Provide the [X, Y] coordinate of the cell's center where the given text is located.  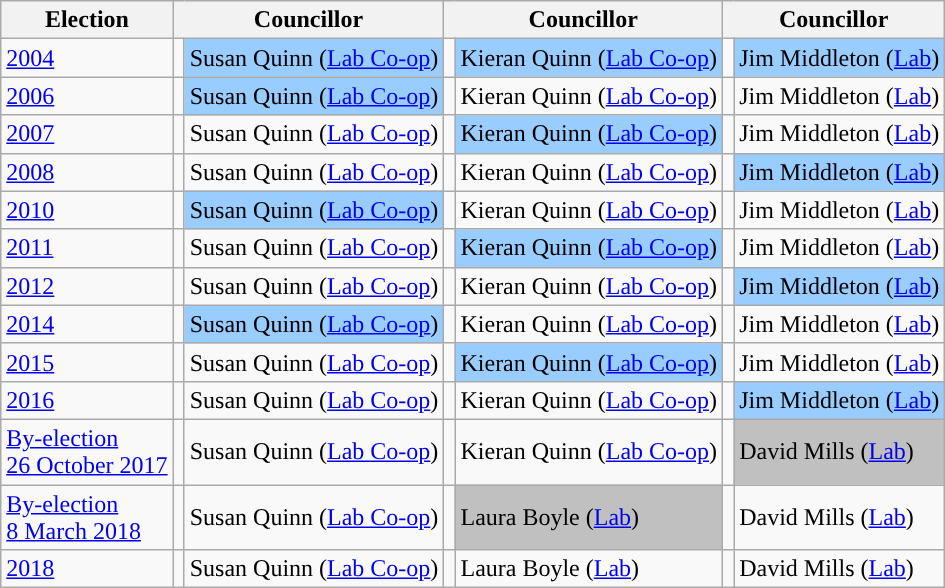
2015 [87, 362]
2010 [87, 210]
2006 [87, 96]
2016 [87, 400]
2007 [87, 134]
2004 [87, 58]
2012 [87, 286]
2018 [87, 569]
2008 [87, 172]
2011 [87, 248]
By-election8 March 2018 [87, 516]
By-election26 October 2017 [87, 452]
2014 [87, 324]
Election [87, 20]
